Find where the given text appears and provide that cell's center as (x, y) coordinate. 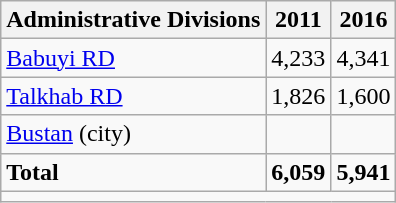
6,059 (298, 172)
Babuyi RD (134, 58)
Total (134, 172)
4,341 (364, 58)
Administrative Divisions (134, 20)
2011 (298, 20)
Talkhab RD (134, 96)
1,600 (364, 96)
Bustan (city) (134, 134)
2016 (364, 20)
4,233 (298, 58)
5,941 (364, 172)
1,826 (298, 96)
